Detect which cell encompasses the target text, then output its (x, y) center coordinate. 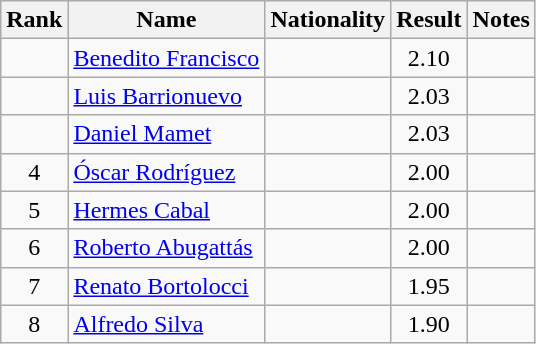
Óscar Rodríguez (166, 172)
Notes (501, 20)
2.10 (429, 58)
1.95 (429, 286)
4 (34, 172)
Nationality (328, 20)
8 (34, 324)
Hermes Cabal (166, 210)
5 (34, 210)
Roberto Abugattás (166, 248)
6 (34, 248)
Renato Bortolocci (166, 286)
1.90 (429, 324)
7 (34, 286)
Alfredo Silva (166, 324)
Luis Barrionuevo (166, 96)
Result (429, 20)
Daniel Mamet (166, 134)
Benedito Francisco (166, 58)
Rank (34, 20)
Name (166, 20)
